Return (X, Y) of the center of cell containing provided text 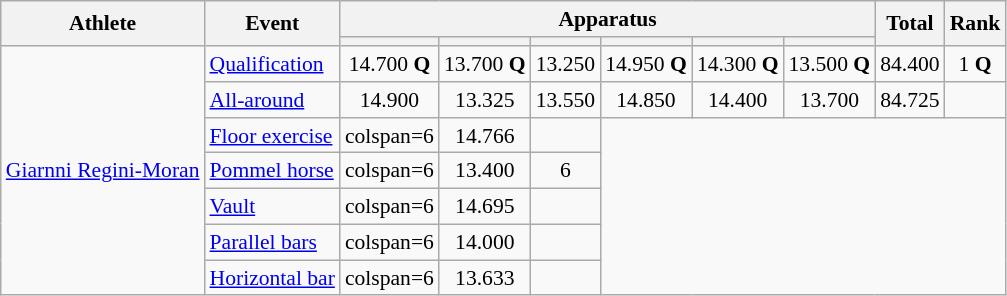
14.900 (390, 100)
13.633 (485, 278)
14.400 (738, 100)
Event (272, 24)
1 Q (976, 64)
Rank (976, 24)
14.000 (485, 243)
Floor exercise (272, 136)
14.700 Q (390, 64)
14.300 Q (738, 64)
84.400 (910, 64)
Total (910, 24)
13.550 (566, 100)
14.850 (646, 100)
Parallel bars (272, 243)
13.250 (566, 64)
13.700 Q (485, 64)
Vault (272, 207)
14.950 Q (646, 64)
Apparatus (608, 19)
13.400 (485, 171)
Horizontal bar (272, 278)
14.766 (485, 136)
13.500 Q (830, 64)
Athlete (103, 24)
Qualification (272, 64)
84.725 (910, 100)
13.700 (830, 100)
Pommel horse (272, 171)
6 (566, 171)
13.325 (485, 100)
All-around (272, 100)
Giarnni Regini-Moran (103, 170)
14.695 (485, 207)
